Search for the cell housing the specified text and yield its (X, Y) center coordinate. 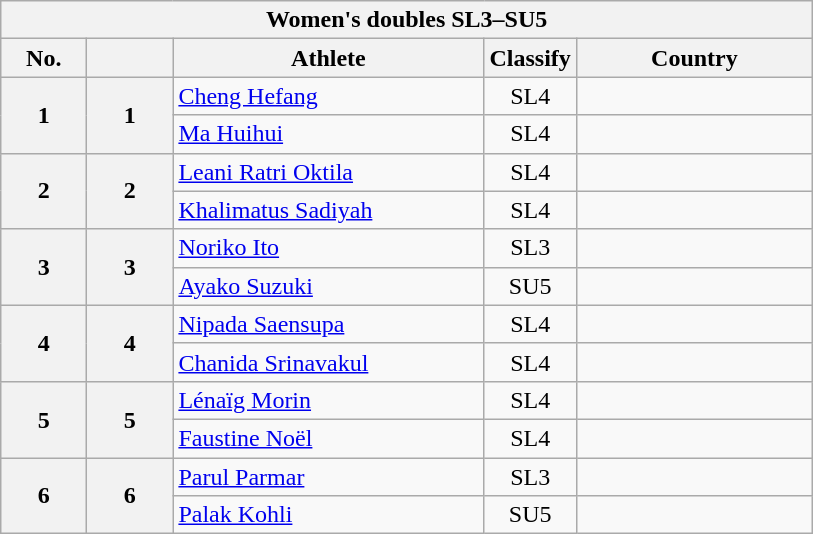
Parul Parmar (328, 477)
Ma Huihui (328, 134)
Leani Ratri Oktila (328, 172)
Khalimatus Sadiyah (328, 210)
Athlete (328, 58)
No. (44, 58)
Noriko Ito (328, 248)
Country (694, 58)
Classify (530, 58)
Ayako Suzuki (328, 286)
Chanida Srinavakul (328, 362)
Cheng Hefang (328, 96)
Nipada Saensupa (328, 324)
Faustine Noël (328, 438)
Women's doubles SL3–SU5 (407, 20)
Palak Kohli (328, 515)
Lénaïg Morin (328, 400)
